Pinpoint the cell where the given text exists, returning its [X, Y] midpoint coordinate. 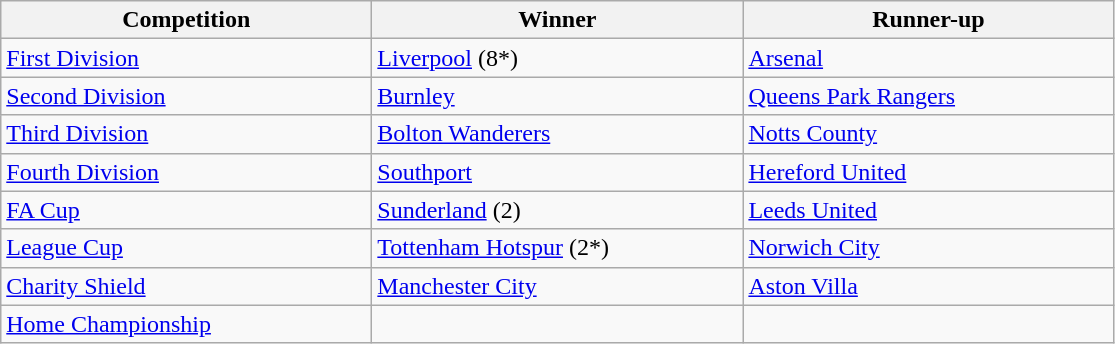
Burnley [558, 96]
Charity Shield [186, 286]
Second Division [186, 96]
FA Cup [186, 210]
Third Division [186, 134]
Queens Park Rangers [928, 96]
Aston Villa [928, 286]
Liverpool (8*) [558, 58]
League Cup [186, 248]
Manchester City [558, 286]
Winner [558, 20]
Fourth Division [186, 172]
Hereford United [928, 172]
Sunderland (2) [558, 210]
Notts County [928, 134]
Leeds United [928, 210]
Home Championship [186, 324]
Competition [186, 20]
Runner-up [928, 20]
First Division [186, 58]
Norwich City [928, 248]
Southport [558, 172]
Tottenham Hotspur (2*) [558, 248]
Arsenal [928, 58]
Bolton Wanderers [558, 134]
